Detect which cell encompasses the target text, then output its (x, y) center coordinate. 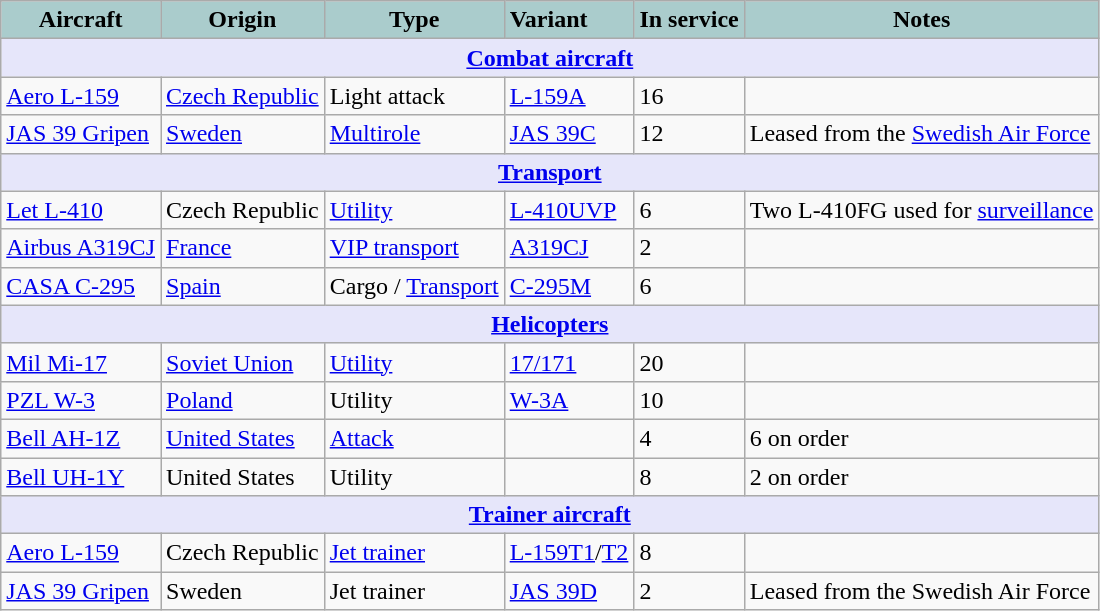
17/171 (569, 362)
12 (689, 134)
CASA C-295 (81, 286)
16 (689, 96)
C-295M (569, 286)
L-159A (569, 96)
VIP transport (414, 248)
Combat aircraft (550, 58)
JAS 39D (569, 591)
Notes (922, 20)
In service (689, 20)
Trainer aircraft (550, 515)
6 on order (922, 438)
4 (689, 438)
Bell AH-1Z (81, 438)
PZL W-3 (81, 400)
A319CJ (569, 248)
Let L-410 (81, 210)
Bell UH-1Y (81, 477)
France (242, 248)
Poland (242, 400)
2 on order (922, 477)
Mil Mi-17 (81, 362)
Cargo / Transport (414, 286)
Origin (242, 20)
Type (414, 20)
Attack (414, 438)
Soviet Union (242, 362)
Multirole (414, 134)
Transport (550, 172)
Helicopters (550, 324)
Light attack (414, 96)
L-159T1/T2 (569, 553)
L-410UVP (569, 210)
Variant (569, 20)
Two L-410FG used for surveillance (922, 210)
JAS 39C (569, 134)
20 (689, 362)
Spain (242, 286)
W-3A (569, 400)
Aircraft (81, 20)
Airbus A319CJ (81, 248)
10 (689, 400)
